Pinpoint the cell where the given text exists, returning its (x, y) midpoint coordinate. 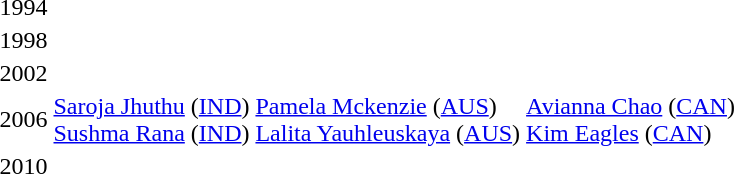
Pamela Mckenzie (AUS) Lalita Yauhleuskaya (AUS) (388, 120)
Saroja Jhuthu (IND) Sushma Rana (IND) (152, 120)
